For the text-containing cell, return its midpoint in [x, y] coordinate format. 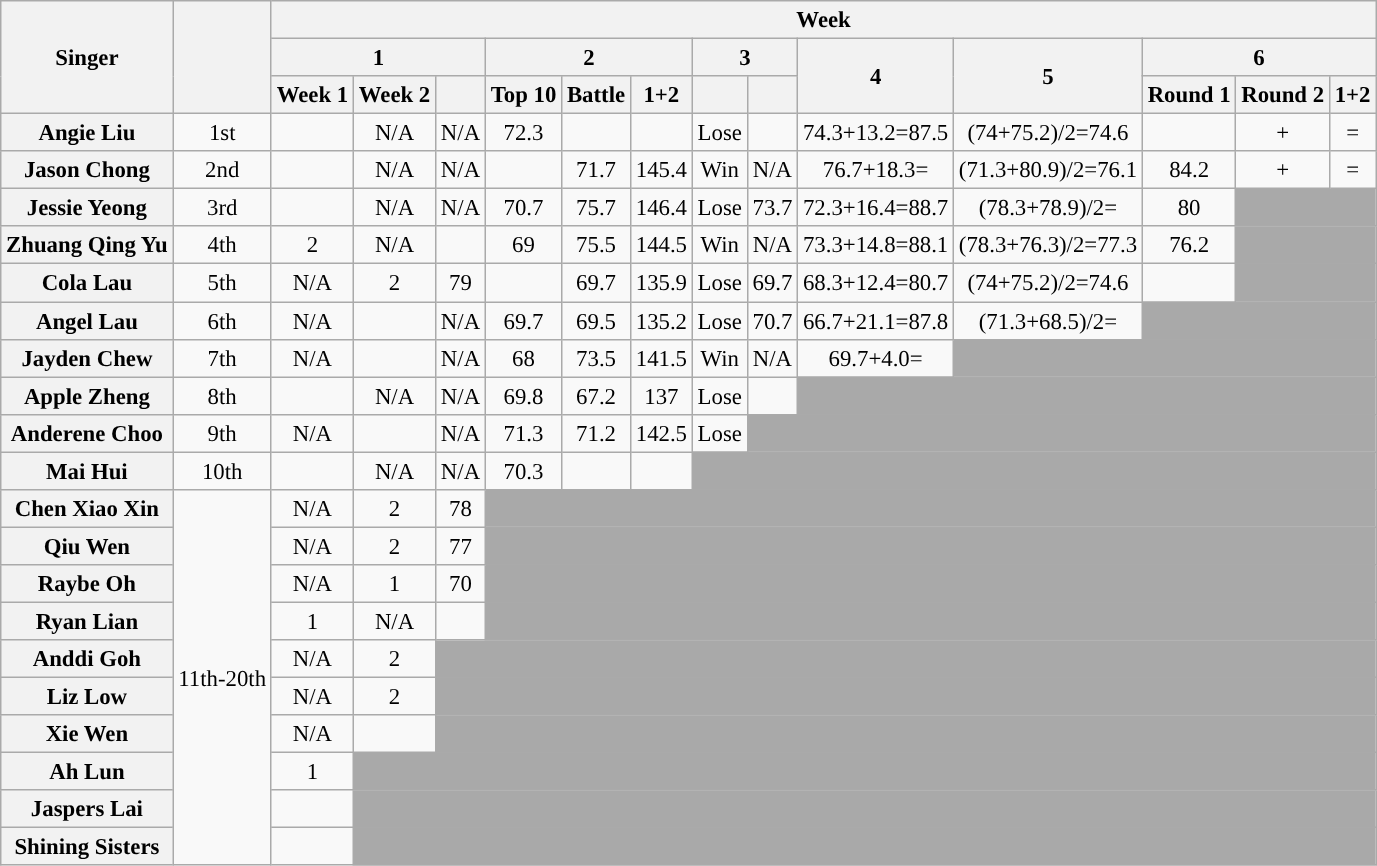
144.5 [661, 245]
Round 2 [1283, 95]
76.2 [1189, 245]
2nd [222, 170]
135.2 [661, 321]
Week 2 [394, 95]
Mai Hui [87, 471]
76.7+18.3= [876, 170]
137 [661, 396]
3 [744, 58]
5th [222, 283]
75.7 [596, 208]
146.4 [661, 208]
7th [222, 358]
73.3+14.8=88.1 [876, 245]
4th [222, 245]
6th [222, 321]
6 [1258, 58]
11th-20th [222, 678]
Liz Low [87, 697]
Raybe Oh [87, 584]
(71.3+80.9)/2=76.1 [1048, 170]
Shining Sisters [87, 847]
Qiu Wen [87, 546]
8th [222, 396]
142.5 [661, 433]
72.3 [523, 133]
135.9 [661, 283]
Jason Chong [87, 170]
(78.3+78.9)/2= [1048, 208]
69.8 [523, 396]
Ryan Lian [87, 621]
66.7+21.1=87.8 [876, 321]
84.2 [1189, 170]
68.3+12.4=80.7 [876, 283]
74.3+13.2=87.5 [876, 133]
71.2 [596, 433]
75.5 [596, 245]
70.3 [523, 471]
Zhuang Qing Yu [87, 245]
Week [823, 20]
68 [523, 358]
78 [461, 509]
3rd [222, 208]
79 [461, 283]
141.5 [661, 358]
Cola Lau [87, 283]
Anderene Choo [87, 433]
Apple Zheng [87, 396]
(71.3+68.5)/2= [1048, 321]
Xie Wen [87, 734]
Jayden Chew [87, 358]
80 [1189, 208]
Angie Liu [87, 133]
Week 1 [312, 95]
145.4 [661, 170]
1st [222, 133]
70 [461, 584]
Battle [596, 95]
10th [222, 471]
Ah Lun [87, 772]
69.5 [596, 321]
77 [461, 546]
9th [222, 433]
73.7 [772, 208]
69 [523, 245]
Singer [87, 58]
Jessie Yeong [87, 208]
4 [876, 76]
Angel Lau [87, 321]
69.7+4.0= [876, 358]
Round 1 [1189, 95]
Anddi Goh [87, 659]
72.3+16.4=88.7 [876, 208]
5 [1048, 76]
67.2 [596, 396]
Chen Xiao Xin [87, 509]
71.7 [596, 170]
73.5 [596, 358]
71.3 [523, 433]
(78.3+76.3)/2=77.3 [1048, 245]
Jaspers Lai [87, 809]
Top 10 [523, 95]
